Find where the given text appears and provide that cell's center as [X, Y] coordinate. 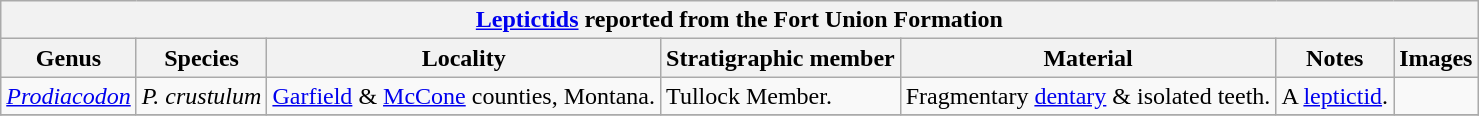
Prodiacodon [68, 96]
Material [1088, 58]
Locality [464, 58]
Stratigraphic member [781, 58]
Genus [68, 58]
Notes [1335, 58]
Garfield & McCone counties, Montana. [464, 96]
A leptictid. [1335, 96]
Tullock Member. [781, 96]
P. crustulum [202, 96]
Species [202, 58]
Images [1436, 58]
Leptictids reported from the Fort Union Formation [740, 20]
Fragmentary dentary & isolated teeth. [1088, 96]
